Detect which cell encompasses the target text, then output its [x, y] center coordinate. 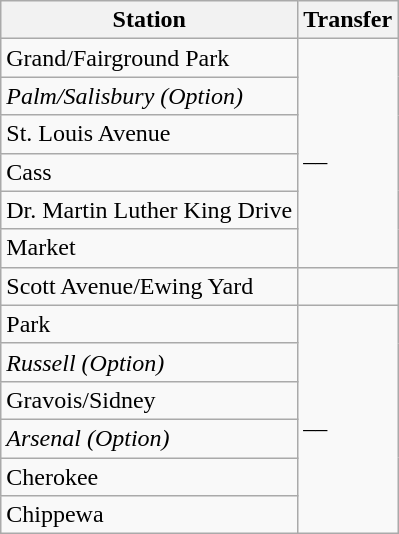
Palm/Salisbury (Option) [150, 96]
Gravois/Sidney [150, 400]
Park [150, 324]
Station [150, 20]
Arsenal (Option) [150, 438]
Dr. Martin Luther King Drive [150, 210]
Grand/Fairground Park [150, 58]
Transfer [348, 20]
Cass [150, 172]
Russell (Option) [150, 362]
Chippewa [150, 515]
St. Louis Avenue [150, 134]
Scott Avenue/Ewing Yard [150, 286]
Market [150, 248]
Cherokee [150, 477]
